Pinpoint the cell where the given text exists, returning its (x, y) midpoint coordinate. 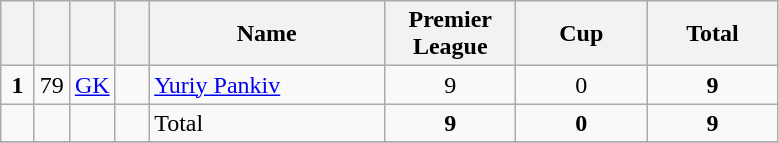
1 (18, 85)
Cup (582, 34)
79 (52, 85)
Name (267, 34)
Yuriy Pankiv (267, 85)
GK (92, 85)
Premier League (450, 34)
